For the text-containing cell, return its midpoint in [x, y] coordinate format. 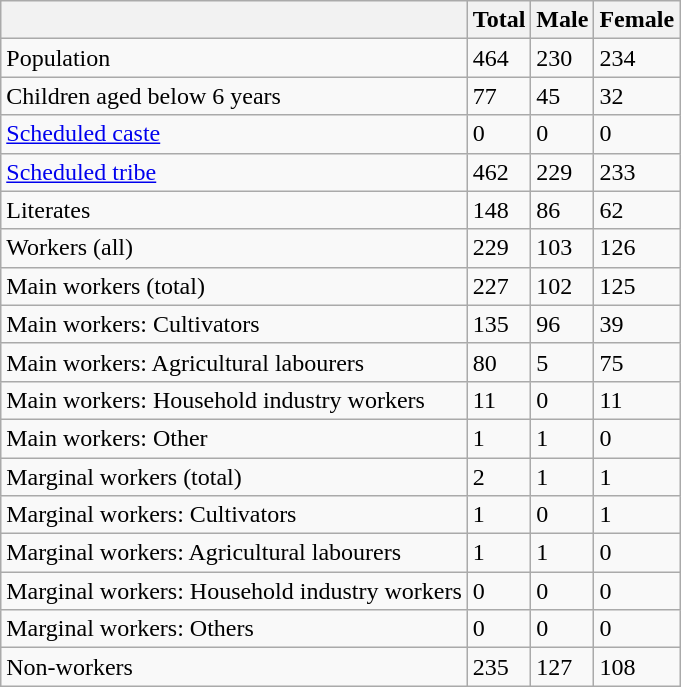
Non-workers [234, 667]
135 [499, 324]
Population [234, 58]
77 [499, 96]
Marginal workers: Household industry workers [234, 591]
Male [562, 20]
462 [499, 172]
Main workers: Household industry workers [234, 400]
227 [499, 286]
148 [499, 210]
Main workers: Other [234, 438]
Scheduled caste [234, 134]
5 [562, 362]
108 [637, 667]
235 [499, 667]
Workers (all) [234, 248]
2 [499, 477]
Marginal workers: Cultivators [234, 515]
Scheduled tribe [234, 172]
103 [562, 248]
Children aged below 6 years [234, 96]
125 [637, 286]
Total [499, 20]
96 [562, 324]
86 [562, 210]
230 [562, 58]
Marginal workers: Others [234, 629]
80 [499, 362]
Main workers (total) [234, 286]
126 [637, 248]
75 [637, 362]
Female [637, 20]
234 [637, 58]
39 [637, 324]
62 [637, 210]
233 [637, 172]
Marginal workers: Agricultural labourers [234, 553]
Literates [234, 210]
Main workers: Agricultural labourers [234, 362]
464 [499, 58]
Marginal workers (total) [234, 477]
45 [562, 96]
127 [562, 667]
32 [637, 96]
Main workers: Cultivators [234, 324]
102 [562, 286]
